Determine the [x, y] coordinate at the center of the cell enclosing the given text.  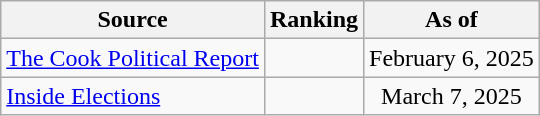
As of [452, 20]
Source [133, 20]
Ranking [314, 20]
March 7, 2025 [452, 96]
February 6, 2025 [452, 58]
The Cook Political Report [133, 58]
Inside Elections [133, 96]
